Capture the cell that displays the provided text and extract its (x, y) central coordinate. 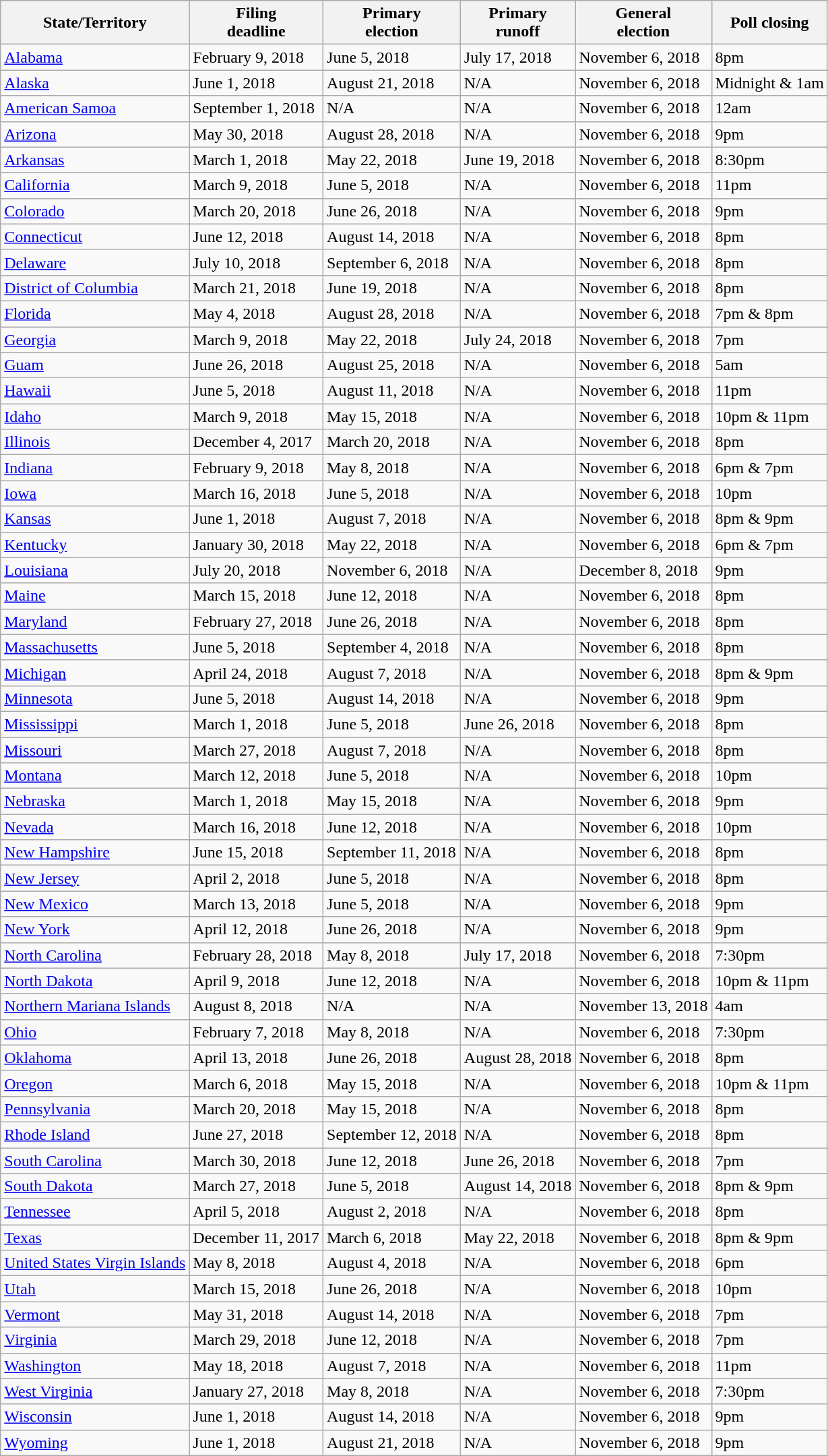
7pm & 8pm (769, 313)
Indiana (95, 468)
Hawaii (95, 391)
12am (769, 109)
New York (95, 930)
Primaryrunoff (517, 23)
Virginia (95, 1340)
Arizona (95, 134)
Washington (95, 1366)
February 7, 2018 (256, 1032)
August 25, 2018 (392, 365)
April 24, 2018 (256, 673)
Florida (95, 313)
April 13, 2018 (256, 1058)
New Mexico (95, 904)
June 27, 2018 (256, 1134)
Illinois (95, 442)
Midnight & 1am (769, 83)
July 10, 2018 (256, 262)
Northern Mariana Islands (95, 1006)
6pm (769, 1263)
Tennessee (95, 1212)
Arkansas (95, 160)
Wisconsin (95, 1417)
4am (769, 1006)
Montana (95, 776)
Vermont (95, 1314)
New Jersey (95, 878)
April 2, 2018 (256, 878)
North Carolina (95, 955)
Delaware (95, 262)
April 9, 2018 (256, 981)
North Dakota (95, 981)
March 29, 2018 (256, 1340)
United States Virgin Islands (95, 1263)
March 21, 2018 (256, 288)
Massachusetts (95, 647)
March 13, 2018 (256, 904)
Oklahoma (95, 1058)
South Carolina (95, 1160)
State/Territory (95, 23)
Utah (95, 1289)
American Samoa (95, 109)
Alaska (95, 83)
Mississippi (95, 724)
September 6, 2018 (392, 262)
New Hampshire (95, 853)
August 4, 2018 (392, 1263)
Idaho (95, 417)
February 28, 2018 (256, 955)
Colorado (95, 211)
May 4, 2018 (256, 313)
January 30, 2018 (256, 545)
January 27, 2018 (256, 1391)
November 13, 2018 (643, 1006)
Nevada (95, 827)
Primaryelection (392, 23)
July 20, 2018 (256, 570)
Maine (95, 596)
Poll closing (769, 23)
Iowa (95, 493)
Nebraska (95, 801)
December 4, 2017 (256, 442)
September 1, 2018 (256, 109)
May 30, 2018 (256, 134)
Kentucky (95, 545)
February 27, 2018 (256, 621)
Connecticut (95, 237)
September 11, 2018 (392, 853)
August 8, 2018 (256, 1006)
March 30, 2018 (256, 1160)
Rhode Island (95, 1134)
July 24, 2018 (517, 339)
California (95, 185)
Texas (95, 1238)
District of Columbia (95, 288)
Louisiana (95, 570)
March 12, 2018 (256, 776)
August 2, 2018 (392, 1212)
Minnesota (95, 698)
December 11, 2017 (256, 1238)
June 15, 2018 (256, 853)
April 5, 2018 (256, 1212)
5am (769, 365)
May 18, 2018 (256, 1366)
December 8, 2018 (643, 570)
Pennsylvania (95, 1109)
Alabama (95, 57)
September 4, 2018 (392, 647)
Guam (95, 365)
Filingdeadline (256, 23)
Michigan (95, 673)
August 11, 2018 (392, 391)
West Virginia (95, 1391)
Ohio (95, 1032)
Georgia (95, 339)
Maryland (95, 621)
Wyoming (95, 1443)
South Dakota (95, 1186)
April 12, 2018 (256, 930)
September 12, 2018 (392, 1134)
8:30pm (769, 160)
Kansas (95, 519)
Generalelection (643, 23)
May 31, 2018 (256, 1314)
Oregon (95, 1083)
Missouri (95, 750)
